Capture the cell that displays the provided text and extract its (X, Y) central coordinate. 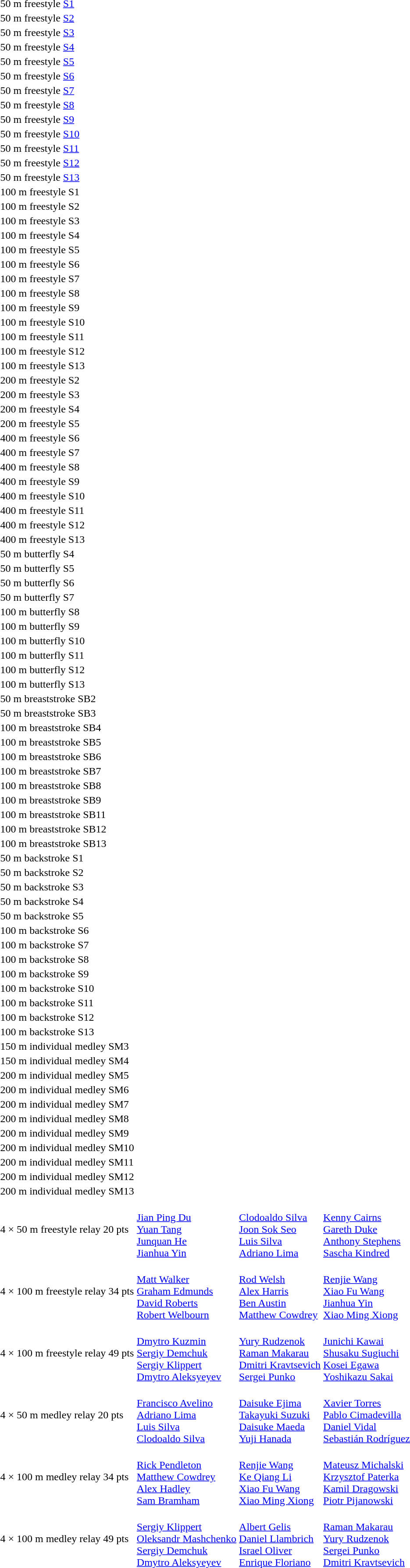
Jian Ping Du Yuan Tang Junquan He Jianhua Yin (186, 1229)
Matt Walker Graham Edmunds David Roberts Robert Welbourn (186, 1291)
Rick Pendleton Matthew Cowdrey Alex Hadley Sam Bramham (186, 1477)
Rod Welsh Alex Harris Ben Austin Matthew Cowdrey (280, 1291)
Yury Rudzenok Raman Makarau Dmitri Kravtsevich Sergei Punko (280, 1353)
Clodoaldo Silva Joon Sok Seo Luis Silva Adriano Lima (280, 1229)
Dmytro Kuzmin Sergiy Demchuk Sergiy Klippert Dmytro Aleksyeyev (186, 1353)
Renjie Wang Ke Qiang Li Xiao Fu Wang Xiao Ming Xiong (280, 1477)
Francisco Avelino Adriano Lima Luis Silva Clodoaldo Silva (186, 1415)
Daisuke Ejima Takayuki Suzuki Daisuke Maeda Yuji Hanada (280, 1415)
